Capture the cell that displays the provided text and extract its [x, y] central coordinate. 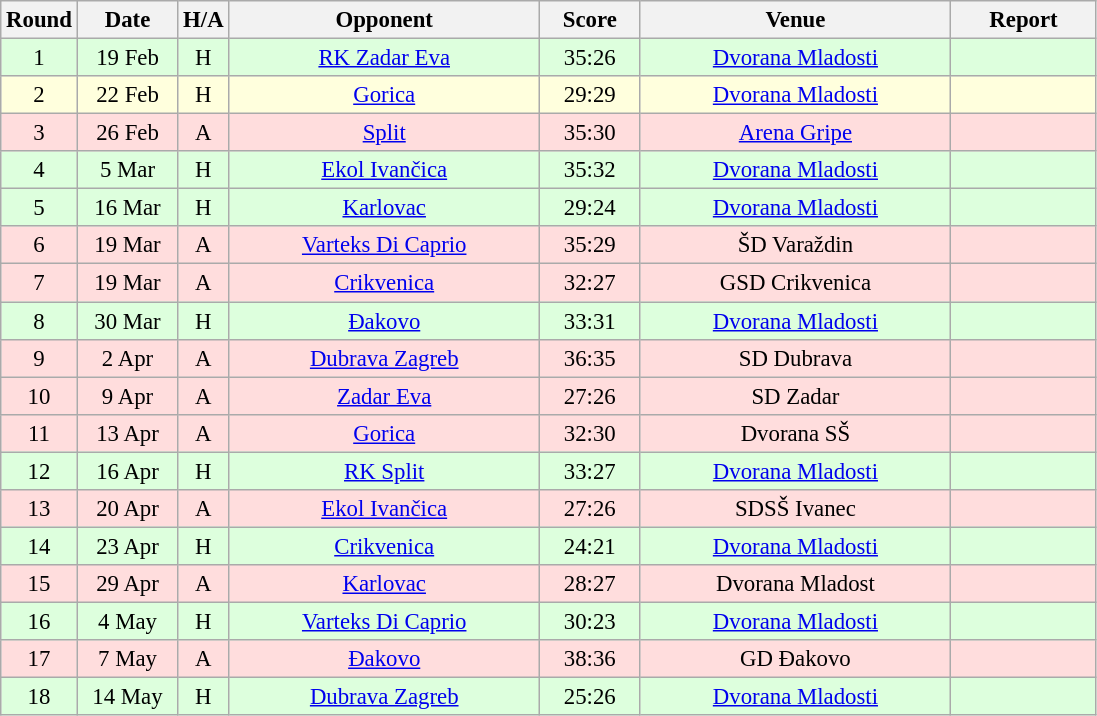
17 [39, 659]
25:26 [590, 697]
9 Apr [128, 396]
35:26 [590, 58]
RK Split [384, 471]
8 [39, 321]
4 [39, 170]
32:30 [590, 433]
38:36 [590, 659]
30:23 [590, 621]
5 Mar [128, 170]
Dvorana Mladost [796, 584]
GD Đakovo [796, 659]
SD Dubrava [796, 358]
13 [39, 509]
GSD Crikvenica [796, 283]
Round [39, 20]
24:21 [590, 546]
H/A [204, 20]
33:27 [590, 471]
22 Feb [128, 95]
30 Mar [128, 321]
13 Apr [128, 433]
35:32 [590, 170]
33:31 [590, 321]
2 [39, 95]
35:30 [590, 133]
1 [39, 58]
4 May [128, 621]
26 Feb [128, 133]
32:27 [590, 283]
Date [128, 20]
29 Apr [128, 584]
RK Zadar Eva [384, 58]
6 [39, 245]
16 [39, 621]
29:24 [590, 208]
Venue [796, 20]
9 [39, 358]
15 [39, 584]
5 [39, 208]
28:27 [590, 584]
12 [39, 471]
14 May [128, 697]
11 [39, 433]
Zadar Eva [384, 396]
16 Mar [128, 208]
19 Feb [128, 58]
3 [39, 133]
16 Apr [128, 471]
29:29 [590, 95]
SDSŠ Ivanec [796, 509]
35:29 [590, 245]
Score [590, 20]
Report [1024, 20]
36:35 [590, 358]
ŠD Varaždin [796, 245]
23 Apr [128, 546]
Opponent [384, 20]
7 May [128, 659]
2 Apr [128, 358]
Arena Gripe [796, 133]
18 [39, 697]
10 [39, 396]
Dvorana SŠ [796, 433]
SD Zadar [796, 396]
20 Apr [128, 509]
Split [384, 133]
14 [39, 546]
7 [39, 283]
